Extract the [X, Y] coordinate from the center of the cell holding the provided text.  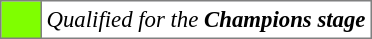
Qualified for the Champions stage [206, 20]
